Detect which cell encompasses the target text, then output its (x, y) center coordinate. 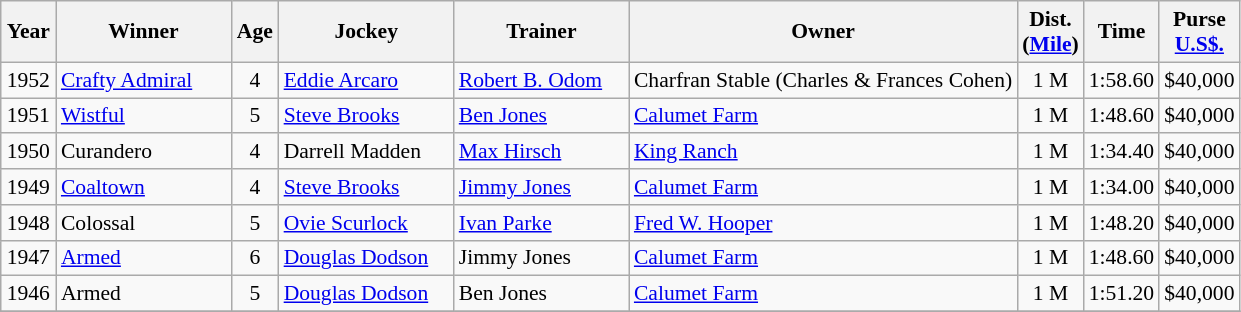
Dist. (Mile) (1050, 32)
Time (1122, 32)
Charfran Stable (Charles & Frances Cohen) (823, 80)
Ovie Scurlock (366, 223)
King Ranch (823, 152)
1949 (28, 187)
Wistful (144, 116)
Year (28, 32)
Winner (144, 32)
Eddie Arcaro (366, 80)
1:48.20 (1122, 223)
1:34.40 (1122, 152)
Purse U.S$. (1199, 32)
Curandero (144, 152)
6 (255, 258)
Trainer (542, 32)
1946 (28, 294)
1951 (28, 116)
Robert B. Odom (542, 80)
1950 (28, 152)
Age (255, 32)
1947 (28, 258)
1948 (28, 223)
Owner (823, 32)
Coaltown (144, 187)
1:58.60 (1122, 80)
Colossal (144, 223)
1:51.20 (1122, 294)
Jockey (366, 32)
1:34.00 (1122, 187)
1952 (28, 80)
Max Hirsch (542, 152)
Fred W. Hooper (823, 223)
Darrell Madden (366, 152)
Crafty Admiral (144, 80)
Ivan Parke (542, 223)
